Determine the (X, Y) coordinate at the center of the cell enclosing the given text.  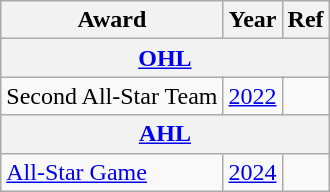
AHL (165, 134)
2022 (252, 96)
All-Star Game (112, 172)
Year (252, 20)
Second All-Star Team (112, 96)
OHL (165, 58)
Award (112, 20)
Ref (306, 20)
2024 (252, 172)
